Locate the cell with the specified text and output its (X, Y) center coordinate. 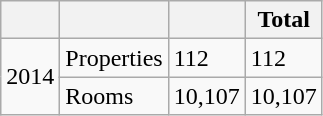
2014 (30, 77)
Total (284, 20)
Rooms (114, 96)
Properties (114, 58)
